Detect which cell encompasses the target text, then output its (x, y) center coordinate. 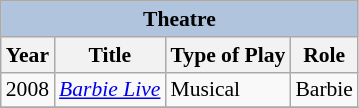
2008 (28, 90)
Title (110, 55)
Year (28, 55)
Type of Play (228, 55)
Theatre (180, 19)
Barbie Live (110, 90)
Barbie (324, 90)
Musical (228, 90)
Role (324, 55)
